Return [X, Y] of the center of cell containing provided text 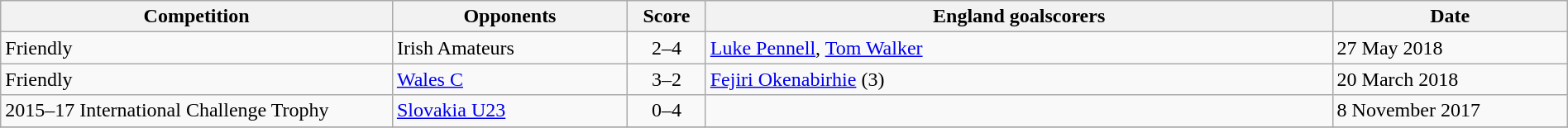
2–4 [667, 48]
Competition [197, 17]
20 March 2018 [1450, 79]
Irish Amateurs [509, 48]
0–4 [667, 111]
27 May 2018 [1450, 48]
Luke Pennell, Tom Walker [1019, 48]
Score [667, 17]
Date [1450, 17]
8 November 2017 [1450, 111]
Wales C [509, 79]
Opponents [509, 17]
2015–17 International Challenge Trophy [197, 111]
England goalscorers [1019, 17]
3–2 [667, 79]
Slovakia U23 [509, 111]
Fejiri Okenabirhie (3) [1019, 79]
